From the cell containing the given text, extract its center point as [x, y] coordinate. 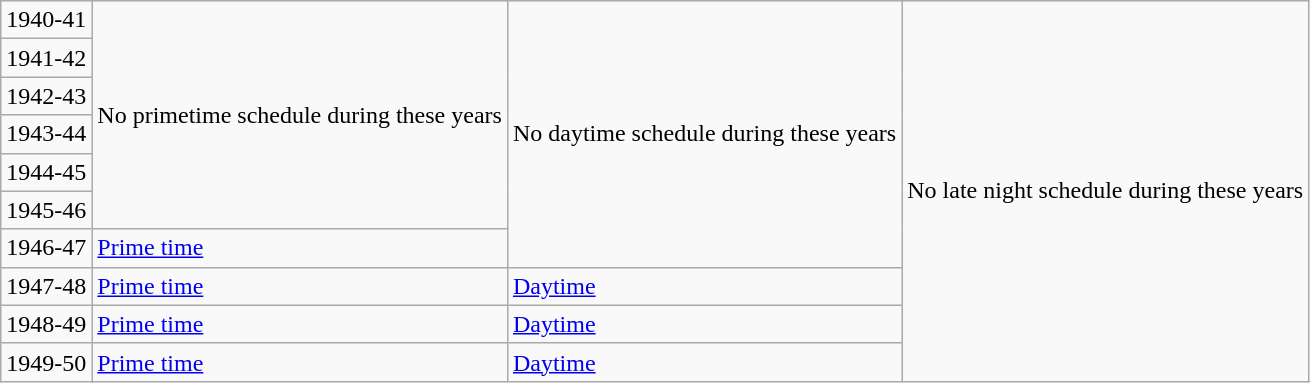
1941-42 [46, 58]
1945-46 [46, 210]
1946-47 [46, 248]
1940-41 [46, 20]
No daytime schedule during these years [704, 134]
1942-43 [46, 96]
1948-49 [46, 324]
No primetime schedule during these years [300, 115]
1943-44 [46, 134]
1949-50 [46, 362]
1944-45 [46, 172]
1947-48 [46, 286]
No late night schedule during these years [1106, 192]
